Identify which cell holds the provided text, then report its [X, Y] central coordinate. 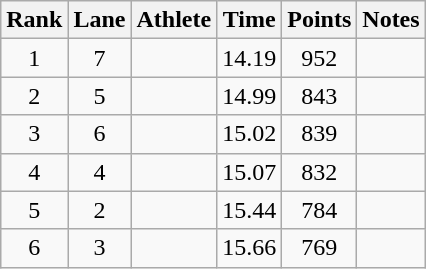
784 [320, 210]
7 [100, 58]
14.99 [250, 96]
769 [320, 248]
Notes [391, 20]
15.02 [250, 134]
Points [320, 20]
Time [250, 20]
Lane [100, 20]
1 [34, 58]
832 [320, 172]
15.66 [250, 248]
Rank [34, 20]
15.07 [250, 172]
Athlete [174, 20]
952 [320, 58]
843 [320, 96]
14.19 [250, 58]
15.44 [250, 210]
839 [320, 134]
